Detect which cell encompasses the target text, then output its [X, Y] center coordinate. 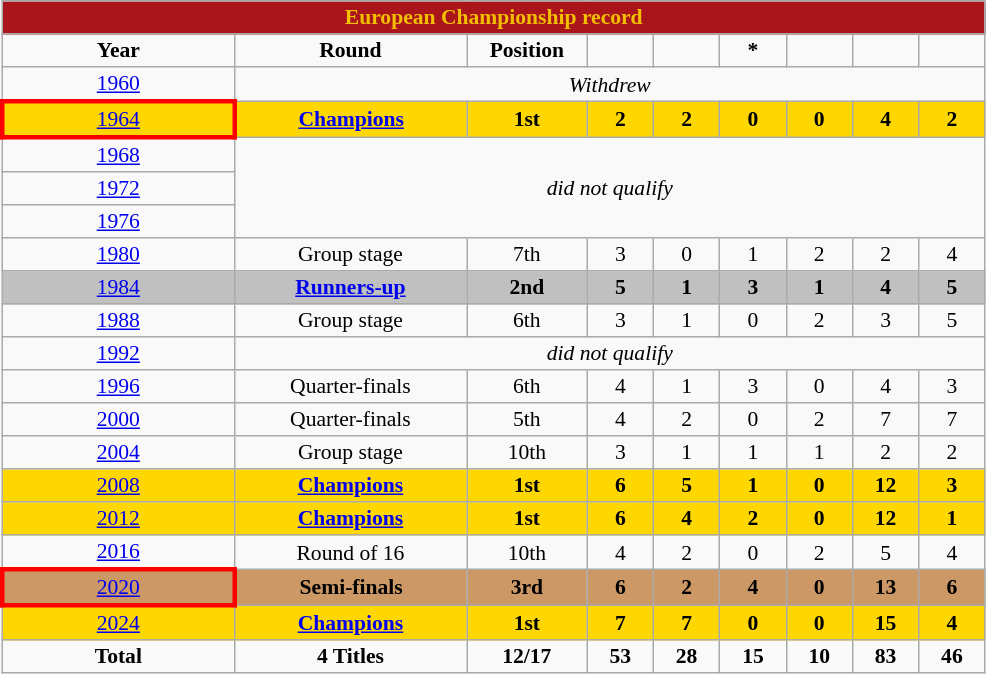
28 [686, 656]
10 [819, 656]
Runners-up [350, 288]
1988 [118, 320]
2008 [118, 486]
Round of 16 [350, 552]
4 Titles [350, 656]
Withdrew [610, 84]
1980 [118, 254]
7th [526, 254]
2004 [118, 452]
13 [885, 587]
2016 [118, 552]
2020 [118, 587]
2012 [118, 518]
1996 [118, 386]
1976 [118, 222]
* [753, 50]
3rd [526, 587]
2024 [118, 622]
1972 [118, 188]
Year [118, 50]
2000 [118, 420]
5th [526, 420]
12/17 [526, 656]
1968 [118, 154]
53 [620, 656]
1960 [118, 84]
1964 [118, 119]
1992 [118, 354]
2nd [526, 288]
46 [952, 656]
Round [350, 50]
Semi-finals [350, 587]
Total [118, 656]
83 [885, 656]
Position [526, 50]
European Championship record [494, 18]
1984 [118, 288]
